Capture the cell that displays the provided text and extract its (X, Y) central coordinate. 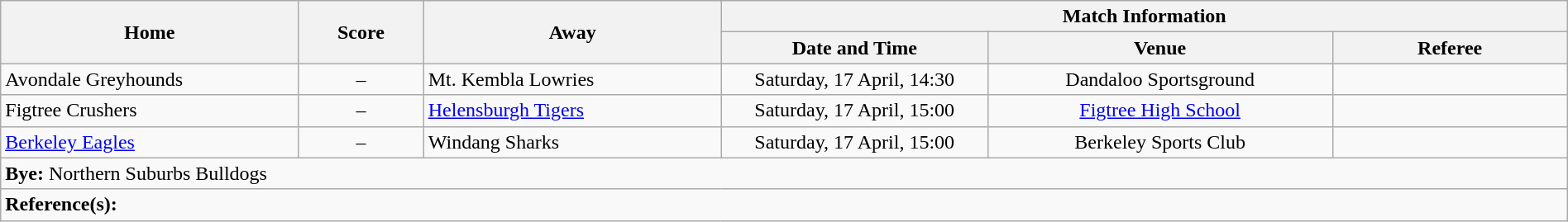
Reference(s): (784, 205)
Berkeley Sports Club (1159, 142)
Bye: Northern Suburbs Bulldogs (784, 173)
Helensburgh Tigers (572, 111)
Match Information (1145, 17)
Mt. Kembla Lowries (572, 79)
Windang Sharks (572, 142)
Figtree Crushers (150, 111)
Saturday, 17 April, 14:30 (854, 79)
Score (361, 32)
Home (150, 32)
Date and Time (854, 48)
Avondale Greyhounds (150, 79)
Referee (1450, 48)
Berkeley Eagles (150, 142)
Figtree High School (1159, 111)
Dandaloo Sportsground (1159, 79)
Away (572, 32)
Venue (1159, 48)
